Locate the cell with the specified text and output its (x, y) center coordinate. 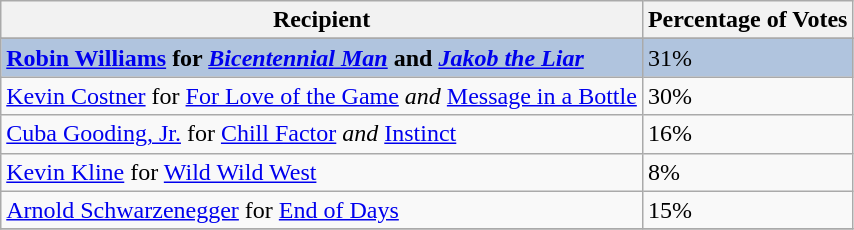
Cuba Gooding, Jr. for Chill Factor and Instinct (322, 134)
Recipient (322, 20)
Robin Williams for Bicentennial Man and Jakob the Liar (322, 58)
15% (748, 210)
Percentage of Votes (748, 20)
30% (748, 96)
31% (748, 58)
Kevin Costner for For Love of the Game and Message in a Bottle (322, 96)
16% (748, 134)
Arnold Schwarzenegger for End of Days (322, 210)
Kevin Kline for Wild Wild West (322, 172)
8% (748, 172)
